Search for the cell housing the specified text and yield its [x, y] center coordinate. 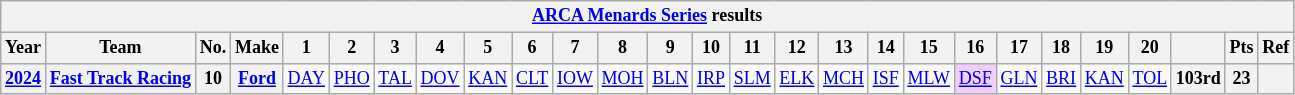
No. [212, 48]
TAL [395, 78]
DSF [975, 78]
DOV [440, 78]
9 [670, 48]
SLM [752, 78]
23 [1242, 78]
11 [752, 48]
8 [622, 48]
IOW [576, 78]
18 [1062, 48]
15 [928, 48]
2024 [24, 78]
ELK [797, 78]
13 [844, 48]
2 [352, 48]
ARCA Menards Series results [648, 16]
7 [576, 48]
CLT [532, 78]
Year [24, 48]
Team [120, 48]
12 [797, 48]
Ford [258, 78]
5 [488, 48]
MLW [928, 78]
BRI [1062, 78]
19 [1104, 48]
Ref [1276, 48]
16 [975, 48]
6 [532, 48]
DAY [306, 78]
20 [1150, 48]
103rd [1198, 78]
1 [306, 48]
Pts [1242, 48]
BLN [670, 78]
ISF [886, 78]
Make [258, 48]
14 [886, 48]
MCH [844, 78]
MOH [622, 78]
3 [395, 48]
IRP [712, 78]
17 [1019, 48]
TOL [1150, 78]
GLN [1019, 78]
Fast Track Racing [120, 78]
PHO [352, 78]
4 [440, 48]
